Search for the cell housing the specified text and yield its (x, y) center coordinate. 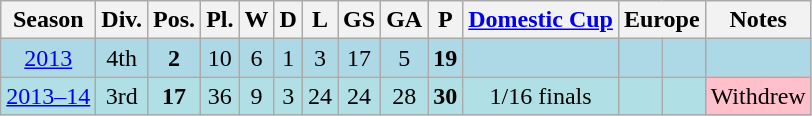
28 (404, 96)
3rd (122, 96)
Pl. (220, 20)
D (288, 20)
30 (446, 96)
GS (360, 20)
P (446, 20)
Domestic Cup (541, 20)
Europe (662, 20)
36 (220, 96)
Season (48, 20)
2013 (48, 58)
GA (404, 20)
Div. (122, 20)
9 (256, 96)
4th (122, 58)
1 (288, 58)
Pos. (174, 20)
2013–14 (48, 96)
Withdrew (758, 96)
1/16 finals (541, 96)
10 (220, 58)
2 (174, 58)
6 (256, 58)
W (256, 20)
Notes (758, 20)
19 (446, 58)
5 (404, 58)
L (320, 20)
